Search for the cell housing the specified text and yield its [x, y] center coordinate. 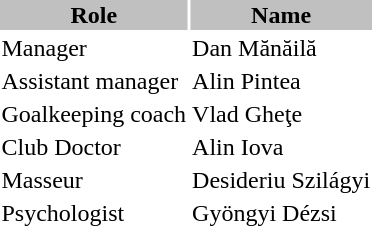
Role [94, 15]
Assistant manager [94, 81]
Name [282, 15]
Desideriu Szilágyi [282, 180]
Dan Mănăilă [282, 48]
Alin Pintea [282, 81]
Vlad Gheţe [282, 114]
Club Doctor [94, 147]
Masseur [94, 180]
Goalkeeping coach [94, 114]
Manager [94, 48]
Alin Iova [282, 147]
